Output the [x, y] coordinate of the center of the cell containing the given text.  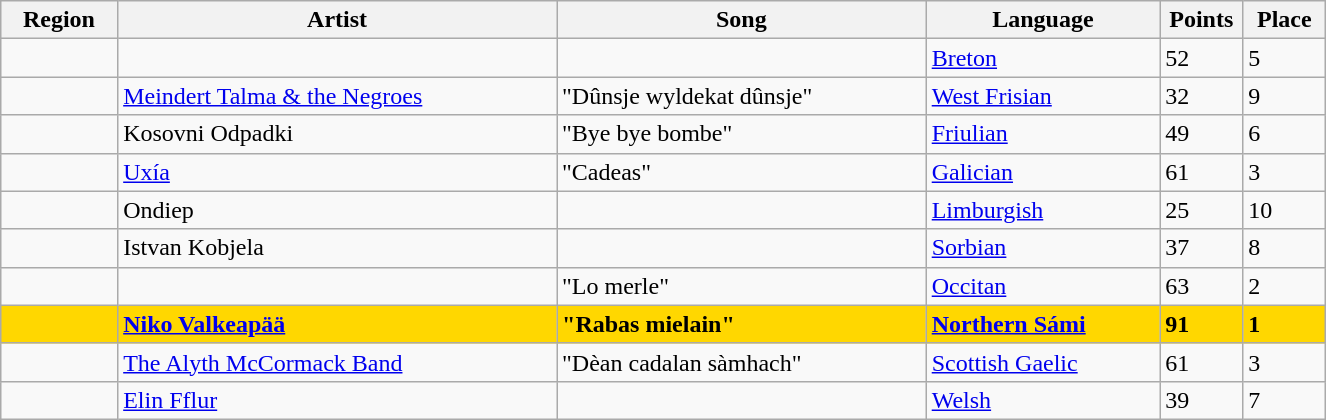
Galician [1043, 172]
Scottish Gaelic [1043, 362]
Place [1284, 20]
5 [1284, 58]
Breton [1043, 58]
Friulian [1043, 134]
Ondiep [338, 210]
52 [1202, 58]
Language [1043, 20]
Points [1202, 20]
63 [1202, 286]
Artist [338, 20]
49 [1202, 134]
"Bye bye bombe" [742, 134]
Elin Fflur [338, 400]
"Dèan cadalan sàmhach" [742, 362]
Kosovni Odpadki [338, 134]
"Lo merle" [742, 286]
10 [1284, 210]
Uxía [338, 172]
Limburgish [1043, 210]
Welsh [1043, 400]
Region [59, 20]
Sorbian [1043, 248]
8 [1284, 248]
Song [742, 20]
Northern Sámi [1043, 324]
39 [1202, 400]
The Alyth McCormack Band [338, 362]
9 [1284, 96]
6 [1284, 134]
32 [1202, 96]
Meindert Talma & the Negroes [338, 96]
"Rabas mielain" [742, 324]
25 [1202, 210]
"Cadeas" [742, 172]
West Frisian [1043, 96]
1 [1284, 324]
7 [1284, 400]
37 [1202, 248]
Niko Valkeapää [338, 324]
Occitan [1043, 286]
"Dûnsje wyldekat dûnsje" [742, 96]
2 [1284, 286]
Istvan Kobjela [338, 248]
91 [1202, 324]
